Search for the cell housing the specified text and yield its (X, Y) center coordinate. 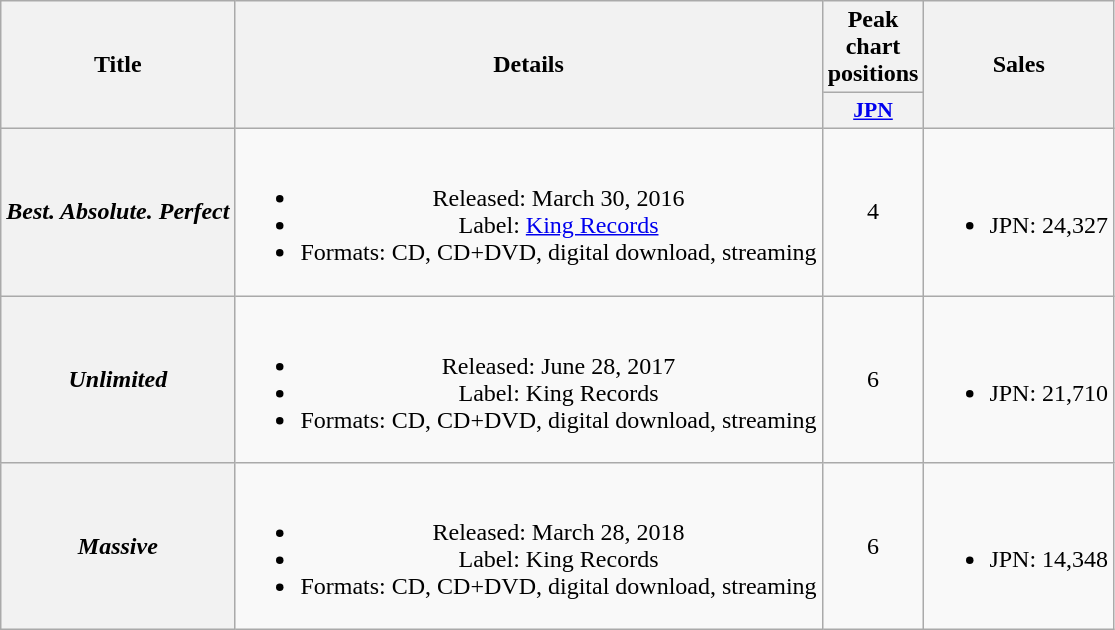
Released: March 28, 2018Label: King RecordsFormats: CD, CD+DVD, digital download, streaming (528, 546)
JPN: 21,710 (1019, 380)
Unlimited (118, 380)
JPN (873, 111)
Sales (1019, 65)
Released: March 30, 2016Label: King RecordsFormats: CD, CD+DVD, digital download, streaming (528, 212)
Peak chart positions (873, 47)
Released: June 28, 2017Label: King RecordsFormats: CD, CD+DVD, digital download, streaming (528, 380)
Details (528, 65)
JPN: 14,348 (1019, 546)
Title (118, 65)
Best. Absolute. Perfect (118, 212)
Massive (118, 546)
4 (873, 212)
JPN: 24,327 (1019, 212)
